Identify which cell holds the provided text, then report its (X, Y) central coordinate. 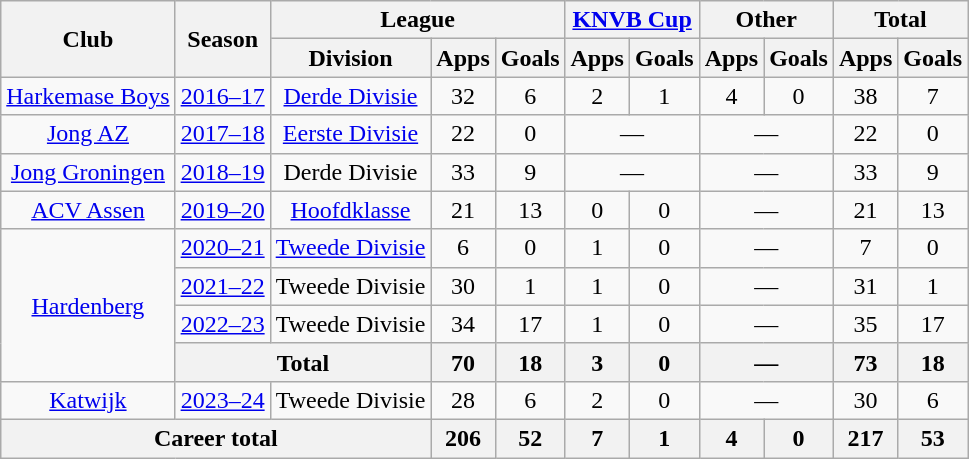
2018–19 (222, 172)
League (418, 20)
31 (865, 286)
Other (766, 20)
2023–24 (222, 400)
Hardenberg (88, 305)
28 (463, 400)
Club (88, 39)
Hoofdklasse (350, 210)
70 (463, 362)
Career total (216, 438)
2022–23 (222, 324)
Eerste Divisie (350, 134)
2016–17 (222, 96)
Katwijk (88, 400)
Division (350, 58)
53 (933, 438)
2019–20 (222, 210)
KNVB Cup (632, 20)
Harkemase Boys (88, 96)
73 (865, 362)
Season (222, 39)
Jong Groningen (88, 172)
217 (865, 438)
206 (463, 438)
32 (463, 96)
ACV Assen (88, 210)
38 (865, 96)
2017–18 (222, 134)
34 (463, 324)
3 (597, 362)
35 (865, 324)
52 (530, 438)
2021–22 (222, 286)
2020–21 (222, 248)
Jong AZ (88, 134)
